Pinpoint the cell where the given text exists, returning its [X, Y] midpoint coordinate. 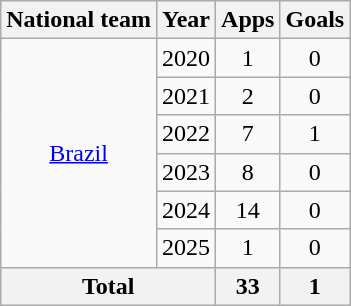
2023 [186, 172]
14 [248, 210]
Year [186, 20]
2020 [186, 58]
Total [108, 286]
8 [248, 172]
National team [79, 20]
7 [248, 134]
2 [248, 96]
Goals [315, 20]
2024 [186, 210]
2022 [186, 134]
Apps [248, 20]
2021 [186, 96]
2025 [186, 248]
Brazil [79, 153]
33 [248, 286]
